Return (X, Y) of the center of cell containing provided text 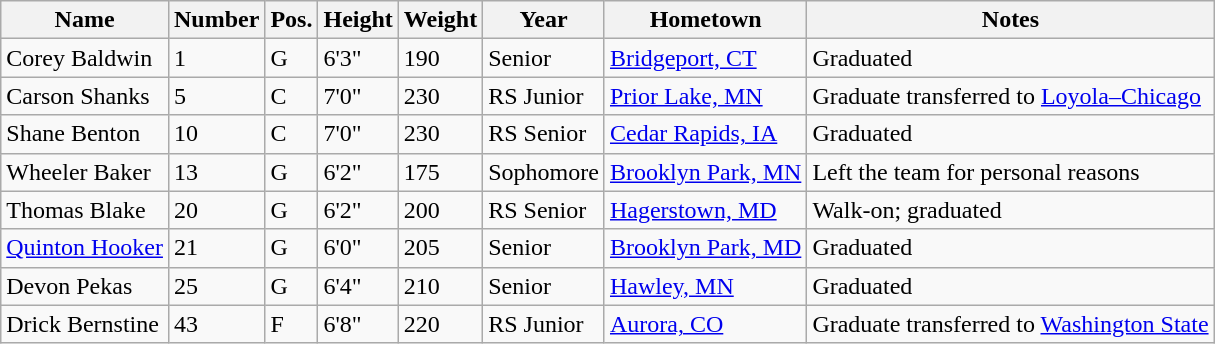
1 (216, 58)
Corey Baldwin (85, 58)
Name (85, 20)
Hagerstown, MD (705, 210)
Shane Benton (85, 134)
20 (216, 210)
Aurora, CO (705, 324)
Graduate transferred to Washington State (1010, 324)
Drick Bernstine (85, 324)
190 (440, 58)
220 (440, 324)
200 (440, 210)
6'3" (358, 58)
Year (544, 20)
210 (440, 286)
Sophomore (544, 172)
175 (440, 172)
10 (216, 134)
Cedar Rapids, IA (705, 134)
13 (216, 172)
Walk-on; graduated (1010, 210)
Brooklyn Park, MD (705, 248)
Graduate transferred to Loyola–Chicago (1010, 96)
6'8" (358, 324)
Number (216, 20)
Bridgeport, CT (705, 58)
Hometown (705, 20)
Wheeler Baker (85, 172)
Quinton Hooker (85, 248)
Carson Shanks (85, 96)
21 (216, 248)
Weight (440, 20)
5 (216, 96)
Pos. (292, 20)
6'4" (358, 286)
Left the team for personal reasons (1010, 172)
43 (216, 324)
205 (440, 248)
Prior Lake, MN (705, 96)
25 (216, 286)
F (292, 324)
Devon Pekas (85, 286)
Hawley, MN (705, 286)
Notes (1010, 20)
6'0" (358, 248)
Brooklyn Park, MN (705, 172)
Height (358, 20)
Thomas Blake (85, 210)
